Identify which cell holds the provided text, then report its (x, y) central coordinate. 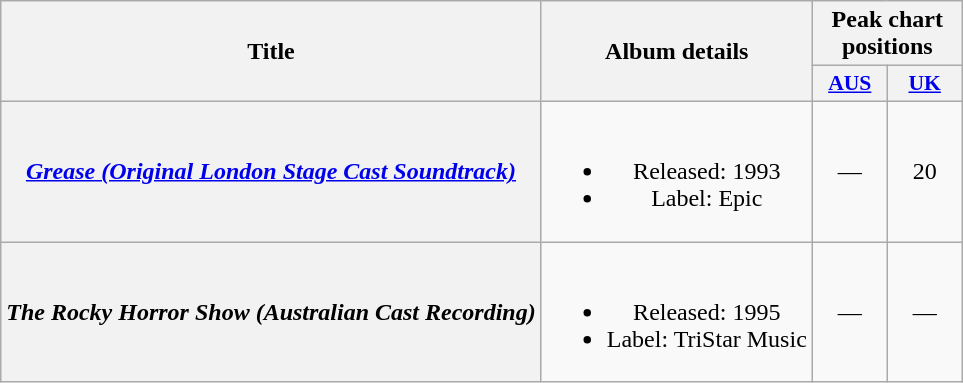
Grease (Original London Stage Cast Soundtrack) (271, 171)
UK (924, 84)
Title (271, 52)
Released: 1993Label: Epic (676, 171)
The Rocky Horror Show (Australian Cast Recording) (271, 312)
20 (924, 171)
Released: 1995Label: TriStar Music (676, 312)
Peak chart positions (887, 34)
AUS (850, 84)
Album details (676, 52)
